Scan for the cell matching the given text and deliver its (x, y) coordinate at center. 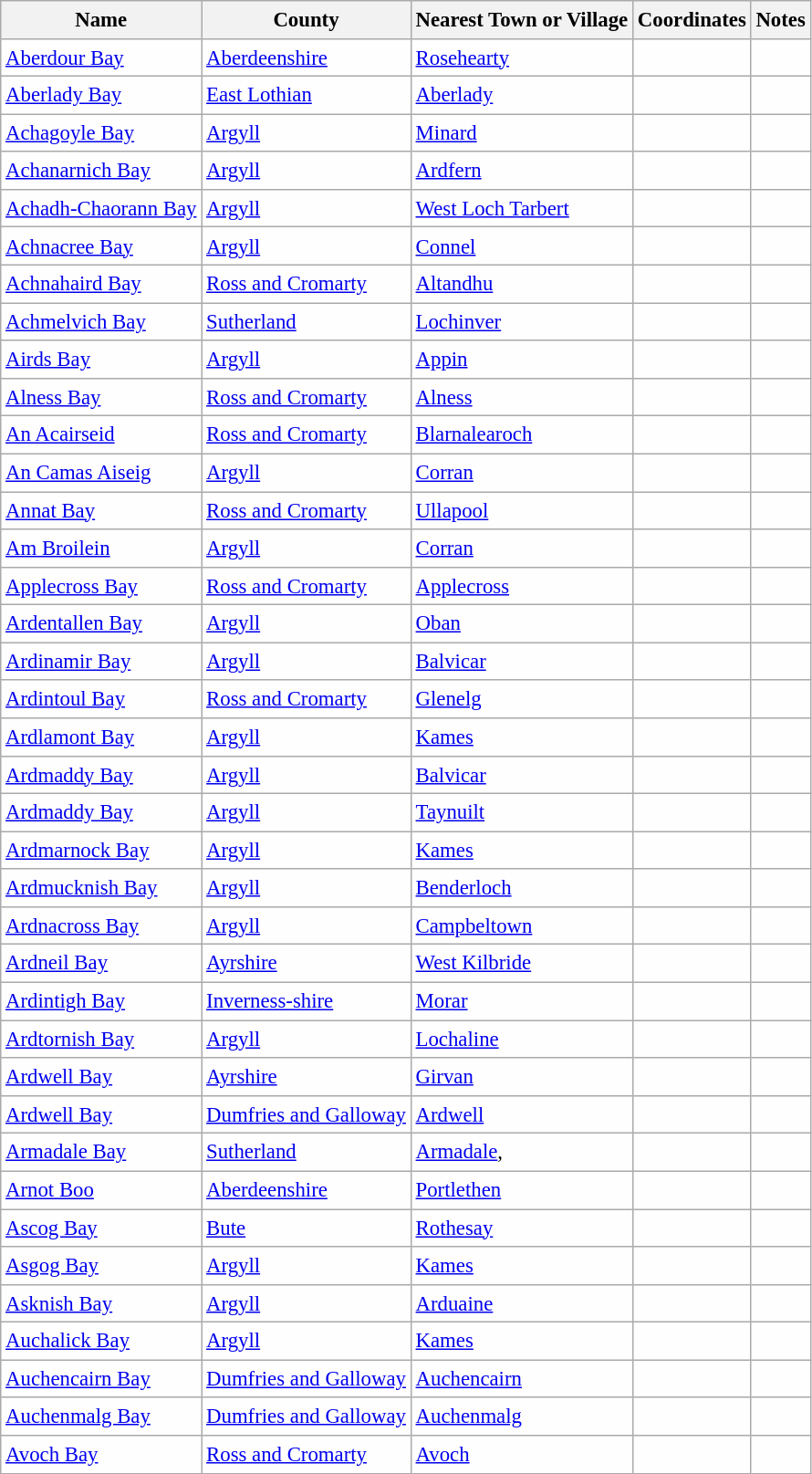
Applecross Bay (101, 586)
Armadale Bay (101, 1152)
West Loch Tarbert (522, 208)
Bute (307, 1228)
Lochaline (522, 1039)
Name (101, 20)
Benderloch (522, 887)
Avoch Bay (101, 1455)
Ardentallen Bay (101, 624)
Taynuilt (522, 812)
Nearest Town or Village (522, 20)
Ardinamir Bay (101, 661)
Auchalick Bay (101, 1342)
Appin (522, 360)
Avoch (522, 1455)
Auchencairn Bay (101, 1378)
Oban (522, 624)
Annat Bay (101, 511)
Auchencairn (522, 1378)
Asgog Bay (101, 1265)
Ardlamont Bay (101, 737)
Morar (522, 1000)
Alness (522, 398)
Altandhu (522, 285)
Auchenmalg (522, 1417)
Applecross (522, 586)
Alness Bay (101, 398)
An Acairseid (101, 434)
Aberlady Bay (101, 95)
Inverness-shire (307, 1000)
West Kilbride (522, 964)
Achnahaird Bay (101, 285)
Arduaine (522, 1303)
Ardnacross Bay (101, 925)
Achmelvich Bay (101, 321)
Connel (522, 246)
Airds Bay (101, 360)
Ullapool (522, 511)
County (307, 20)
Blarnalearoch (522, 434)
Aberdour Bay (101, 57)
Ardintoul Bay (101, 699)
Rosehearty (522, 57)
Girvan (522, 1077)
Notes (781, 20)
East Lothian (307, 95)
Ardmarnock Bay (101, 851)
Auchenmalg Bay (101, 1417)
Portlethen (522, 1190)
Am Broilein (101, 548)
Coordinates (692, 20)
Ardwell (522, 1115)
An Camas Aiseig (101, 473)
Achadh-Chaorann Bay (101, 208)
Ardfern (522, 170)
Lochinver (522, 321)
Ardneil Bay (101, 964)
Achnacree Bay (101, 246)
Campbeltown (522, 925)
Achanarnich Bay (101, 170)
Asknish Bay (101, 1303)
Glenelg (522, 699)
Rothesay (522, 1228)
Ascog Bay (101, 1228)
Aberlady (522, 95)
Ardtornish Bay (101, 1039)
Arnot Boo (101, 1190)
Achagoyle Bay (101, 133)
Armadale, (522, 1152)
Ardintigh Bay (101, 1000)
Minard (522, 133)
Ardmucknish Bay (101, 887)
